Return the [x, y] coordinate for the center point of the cell that contains the specified text.  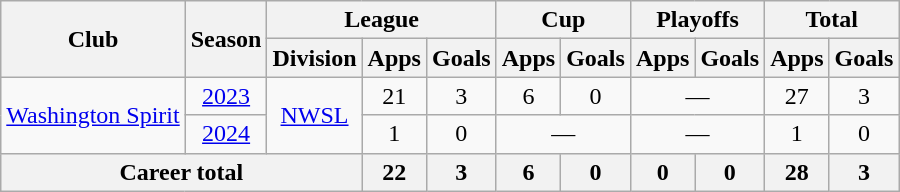
NWSL [314, 115]
Total [832, 20]
21 [394, 96]
Washington Spirit [93, 115]
Career total [182, 172]
Cup [563, 20]
27 [797, 96]
22 [394, 172]
Playoffs [697, 20]
Season [226, 39]
League [382, 20]
Division [314, 58]
Club [93, 39]
2023 [226, 96]
28 [797, 172]
2024 [226, 134]
